For the text-containing cell, return its midpoint in (X, Y) coordinate format. 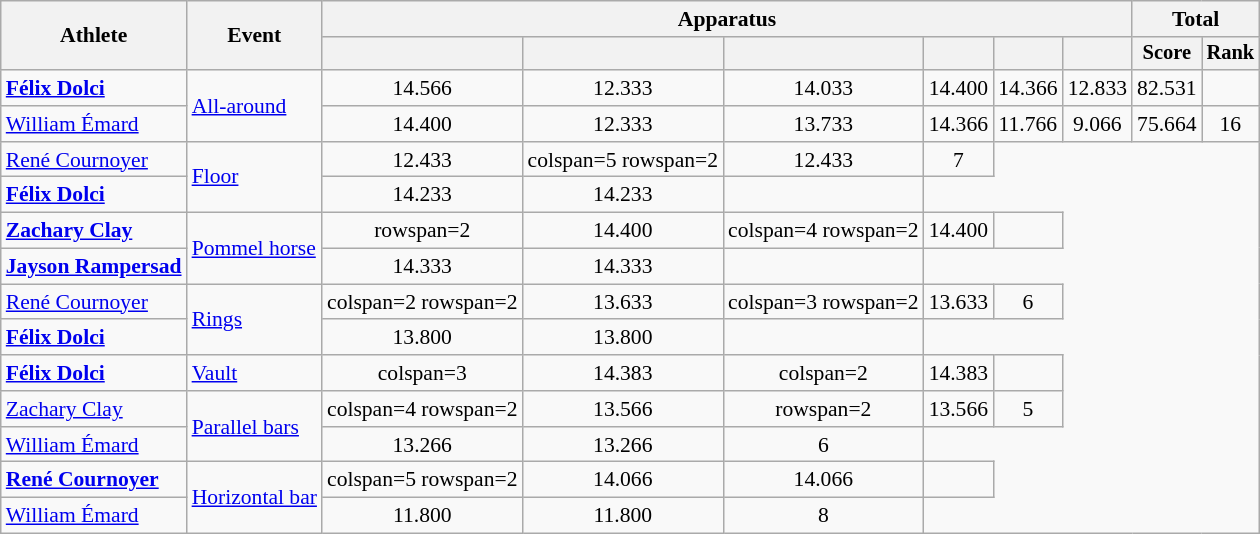
8 (824, 516)
13.733 (824, 124)
Athlete (94, 36)
5 (1028, 409)
All-around (254, 106)
Total (1196, 19)
12.833 (1098, 88)
14.566 (422, 88)
Event (254, 36)
Rings (254, 320)
Parallel bars (254, 426)
Apparatus (727, 19)
7 (958, 160)
9.066 (1098, 124)
Vault (254, 373)
75.664 (1166, 124)
Pommel horse (254, 248)
colspan=2 rowspan=2 (422, 302)
colspan=2 (824, 373)
Floor (254, 178)
colspan=3 rowspan=2 (824, 302)
14.033 (824, 88)
Jayson Rampersad (94, 267)
16 (1231, 124)
Horizontal bar (254, 498)
Rank (1231, 54)
11.766 (1028, 124)
82.531 (1166, 88)
colspan=3 (422, 373)
Score (1166, 54)
